Return (X, Y) of the center of cell containing provided text 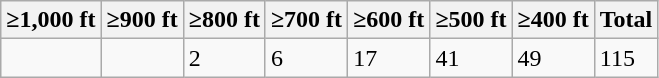
≥400 ft (553, 20)
2 (224, 58)
6 (306, 58)
≥800 ft (224, 20)
41 (471, 58)
≥600 ft (389, 20)
17 (389, 58)
≥500 ft (471, 20)
49 (553, 58)
≥900 ft (142, 20)
≥1,000 ft (51, 20)
≥700 ft (306, 20)
Total (626, 20)
115 (626, 58)
